Determine the (x, y) coordinate at the center of the cell enclosing the given text.  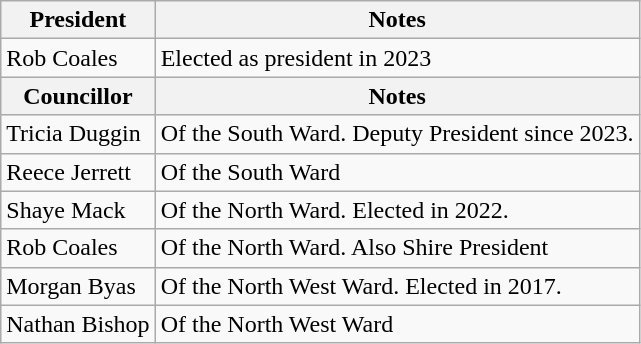
Of the North West Ward (397, 324)
Tricia Duggin (78, 134)
Morgan Byas (78, 286)
Of the South Ward. Deputy President since 2023. (397, 134)
Of the North Ward. Elected in 2022. (397, 210)
Elected as president in 2023 (397, 58)
Reece Jerrett (78, 172)
Of the North West Ward. Elected in 2017. (397, 286)
Of the North Ward. Also Shire President (397, 248)
Councillor (78, 96)
President (78, 20)
Shaye Mack (78, 210)
Nathan Bishop (78, 324)
Of the South Ward (397, 172)
